Pinpoint the cell where the given text exists, returning its (x, y) midpoint coordinate. 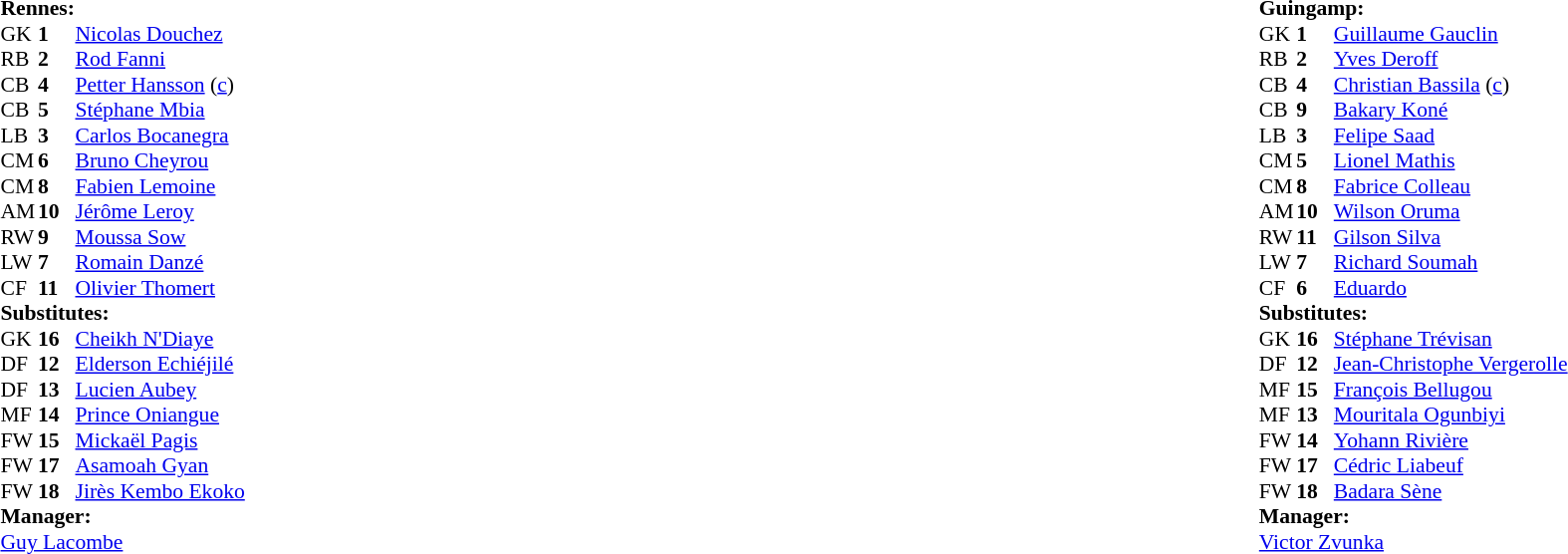
Rod Fanni (160, 59)
Asamoah Gyan (160, 465)
Cédric Liabeuf (1450, 465)
François Bellugou (1450, 390)
Christian Bassila (c) (1450, 85)
Elderson Echiéjilé (160, 364)
Prince Oniangue (160, 415)
Mickaël Pagis (160, 440)
Richard Soumah (1450, 262)
Olivier Thomert (160, 288)
Fabrice Colleau (1450, 186)
Fabien Lemoine (160, 186)
Guillaume Gauclin (1450, 34)
Jirès Kembo Ekoko (160, 491)
Badara Sène (1450, 491)
Mouritala Ogunbiyi (1450, 415)
Yohann Rivière (1450, 440)
Carlos Bocanegra (160, 136)
Wilson Oruma (1450, 212)
Stéphane Mbia (160, 111)
Jean-Christophe Vergerolle (1450, 364)
Bruno Cheyrou (160, 160)
Yves Deroff (1450, 59)
Nicolas Douchez (160, 34)
Bakary Koné (1450, 111)
Cheikh N'Diaye (160, 339)
Petter Hansson (c) (160, 85)
Lucien Aubey (160, 390)
Lionel Mathis (1450, 160)
Jérôme Leroy (160, 212)
Eduardo (1450, 288)
Felipe Saad (1450, 136)
Gilson Silva (1450, 237)
Romain Danzé (160, 262)
Stéphane Trévisan (1450, 339)
Moussa Sow (160, 237)
